Provide the (X, Y) coordinate of the cell's center where the given text is located.  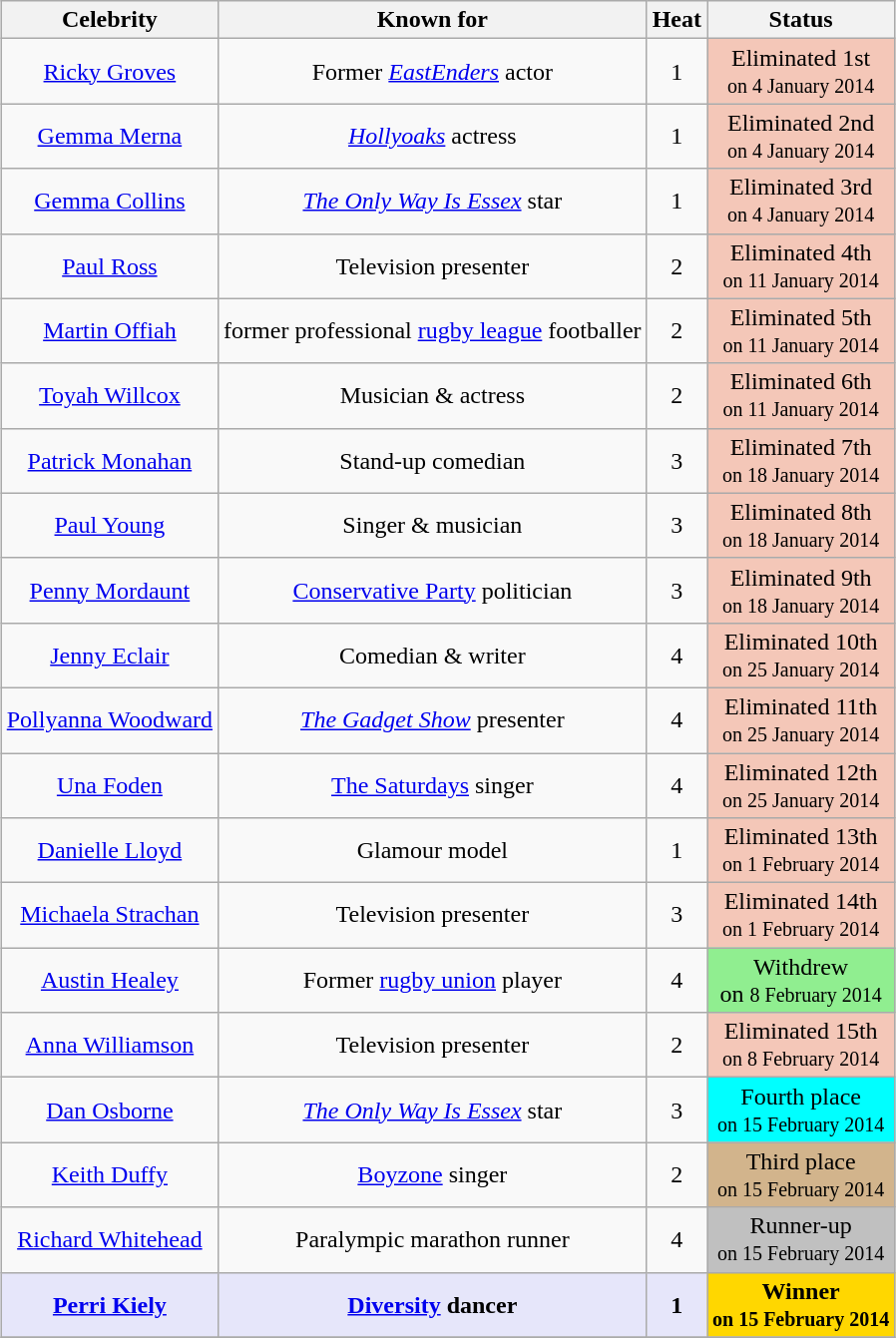
Conservative Party politician (433, 591)
Runner-upon 15 February 2014 (801, 1239)
Paul Young (110, 525)
Patrick Monahan (110, 461)
Perri Kiely (110, 1305)
Martin Offiah (110, 331)
Paralympic marathon runner (433, 1239)
Keith Duffy (110, 1175)
Eliminated 9thon 18 January 2014 (801, 591)
Comedian & writer (433, 655)
Danielle Lloyd (110, 850)
Michaela Strachan (110, 916)
Eliminated 5thon 11 January 2014 (801, 331)
Celebrity (110, 20)
The Gadget Show presenter (433, 720)
former professional rugby league footballer (433, 331)
Withdrew on 8 February 2014 (801, 980)
Eliminated 2ndon 4 January 2014 (801, 136)
Singer & musician (433, 525)
Status (801, 20)
Heat (676, 20)
Jenny Eclair (110, 655)
Eliminated 1ston 4 January 2014 (801, 72)
Richard Whitehead (110, 1239)
Paul Ross (110, 265)
Boyzone singer (433, 1175)
Ricky Groves (110, 72)
Eliminated 4thon 11 January 2014 (801, 265)
Eliminated 3rdon 4 January 2014 (801, 202)
Una Foden (110, 784)
Winneron 15 February 2014 (801, 1305)
Eliminated 6thon 11 January 2014 (801, 395)
Third placeon 15 February 2014 (801, 1175)
Eliminated 7thon 18 January 2014 (801, 461)
Austin Healey (110, 980)
Stand-up comedian (433, 461)
Gemma Collins (110, 202)
Dan Osborne (110, 1110)
Eliminated 15thon 8 February 2014 (801, 1046)
Anna Williamson (110, 1046)
Former EastEnders actor (433, 72)
Known for (433, 20)
Hollyoaks actress (433, 136)
Musician & actress (433, 395)
Eliminated 8thon 18 January 2014 (801, 525)
Toyah Willcox (110, 395)
Penny Mordaunt (110, 591)
Gemma Merna (110, 136)
Fourth placeon 15 February 2014 (801, 1110)
Eliminated 13thon 1 February 2014 (801, 850)
Pollyanna Woodward (110, 720)
Eliminated 10thon 25 January 2014 (801, 655)
Eliminated 14thon 1 February 2014 (801, 916)
Eliminated 12thon 25 January 2014 (801, 784)
The Saturdays singer (433, 784)
Former rugby union player (433, 980)
Eliminated 11thon 25 January 2014 (801, 720)
Diversity dancer (433, 1305)
Glamour model (433, 850)
